Pinpoint the cell where the given text exists, returning its [x, y] midpoint coordinate. 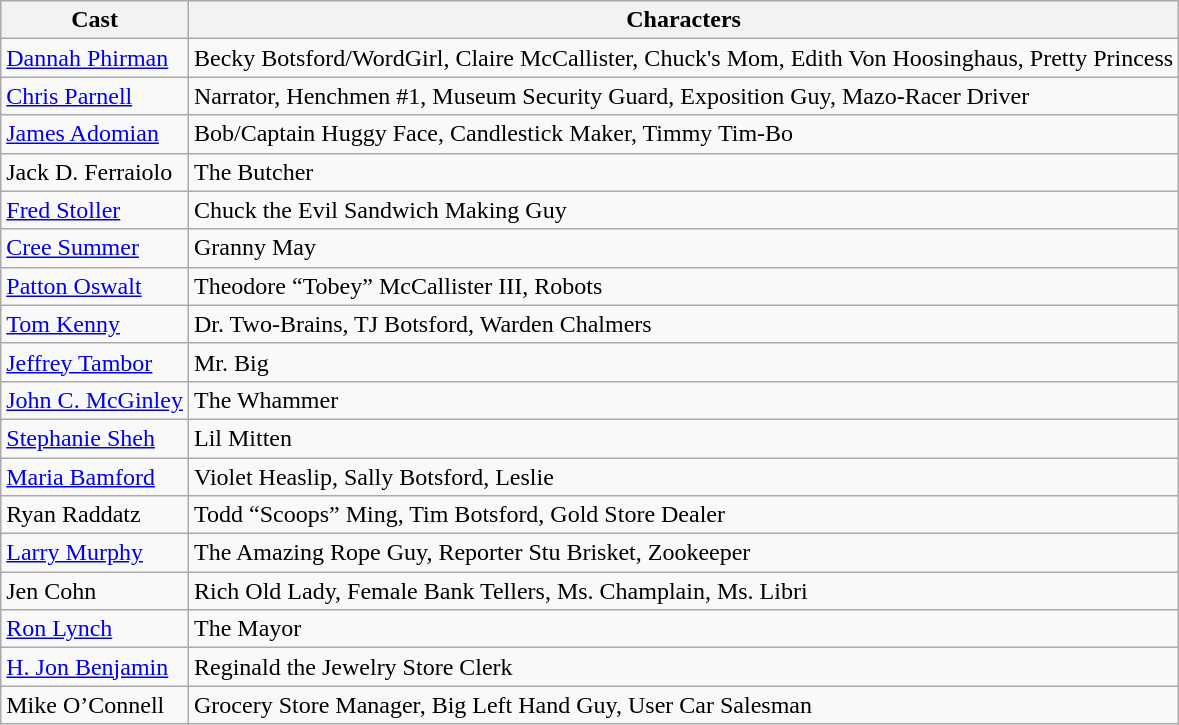
John C. McGinley [95, 400]
Patton Oswalt [95, 286]
Lil Mitten [683, 438]
Dr. Two-Brains, TJ Botsford, Warden Chalmers [683, 324]
Grocery Store Manager, Big Left Hand Guy, User Car Salesman [683, 705]
Cree Summer [95, 248]
Ryan Raddatz [95, 515]
Jen Cohn [95, 591]
Granny May [683, 248]
Mike O’Connell [95, 705]
Ron Lynch [95, 629]
Bob/Captain Huggy Face, Candlestick Maker, Timmy Tim-Bo [683, 134]
Stephanie Sheh [95, 438]
Dannah Phirman [95, 58]
The Amazing Rope Guy, Reporter Stu Brisket, Zookeeper [683, 553]
Becky Botsford/WordGirl, Claire McCallister, Chuck's Mom, Edith Von Hoosinghaus, Pretty Princess [683, 58]
The Mayor [683, 629]
Theodore “Tobey” McCallister III, Robots [683, 286]
Mr. Big [683, 362]
Reginald the Jewelry Store Clerk [683, 667]
Violet Heaslip, Sally Botsford, Leslie [683, 477]
Fred Stoller [95, 210]
Larry Murphy [95, 553]
Tom Kenny [95, 324]
Maria Bamford [95, 477]
H. Jon Benjamin [95, 667]
Jack D. Ferraiolo [95, 172]
The Butcher [683, 172]
James Adomian [95, 134]
Chuck the Evil Sandwich Making Guy [683, 210]
Todd “Scoops” Ming, Tim Botsford, Gold Store Dealer [683, 515]
The Whammer [683, 400]
Chris Parnell [95, 96]
Rich Old Lady, Female Bank Tellers, Ms. Champlain, Ms. Libri [683, 591]
Cast [95, 20]
Narrator, Henchmen #1, Museum Security Guard, Exposition Guy, Mazo-Racer Driver [683, 96]
Jeffrey Tambor [95, 362]
Characters [683, 20]
